For the text-containing cell, return its midpoint in [X, Y] coordinate format. 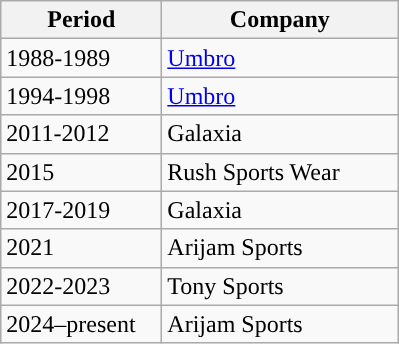
1988-1989 [82, 58]
Rush Sports Wear [280, 172]
2022-2023 [82, 286]
Company [280, 20]
2015 [82, 172]
2011-2012 [82, 134]
1994-1998 [82, 96]
Tony Sports [280, 286]
2021 [82, 248]
Period [82, 20]
2017-2019 [82, 210]
2024–present [82, 324]
